Provide the (X, Y) coordinate of the cell's center where the given text is located.  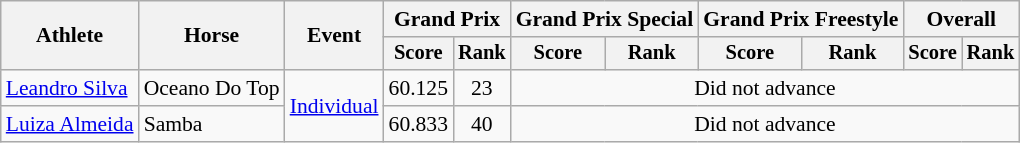
Grand Prix Special (605, 19)
Samba (212, 124)
40 (482, 124)
Leandro Silva (70, 88)
23 (482, 88)
Athlete (70, 36)
Oceano Do Top (212, 88)
60.125 (418, 88)
Horse (212, 36)
Event (334, 36)
Individual (334, 106)
Overall (961, 19)
60.833 (418, 124)
Grand Prix Freestyle (800, 19)
Luiza Almeida (70, 124)
Grand Prix (448, 19)
